Scan for the cell matching the given text and deliver its (x, y) coordinate at center. 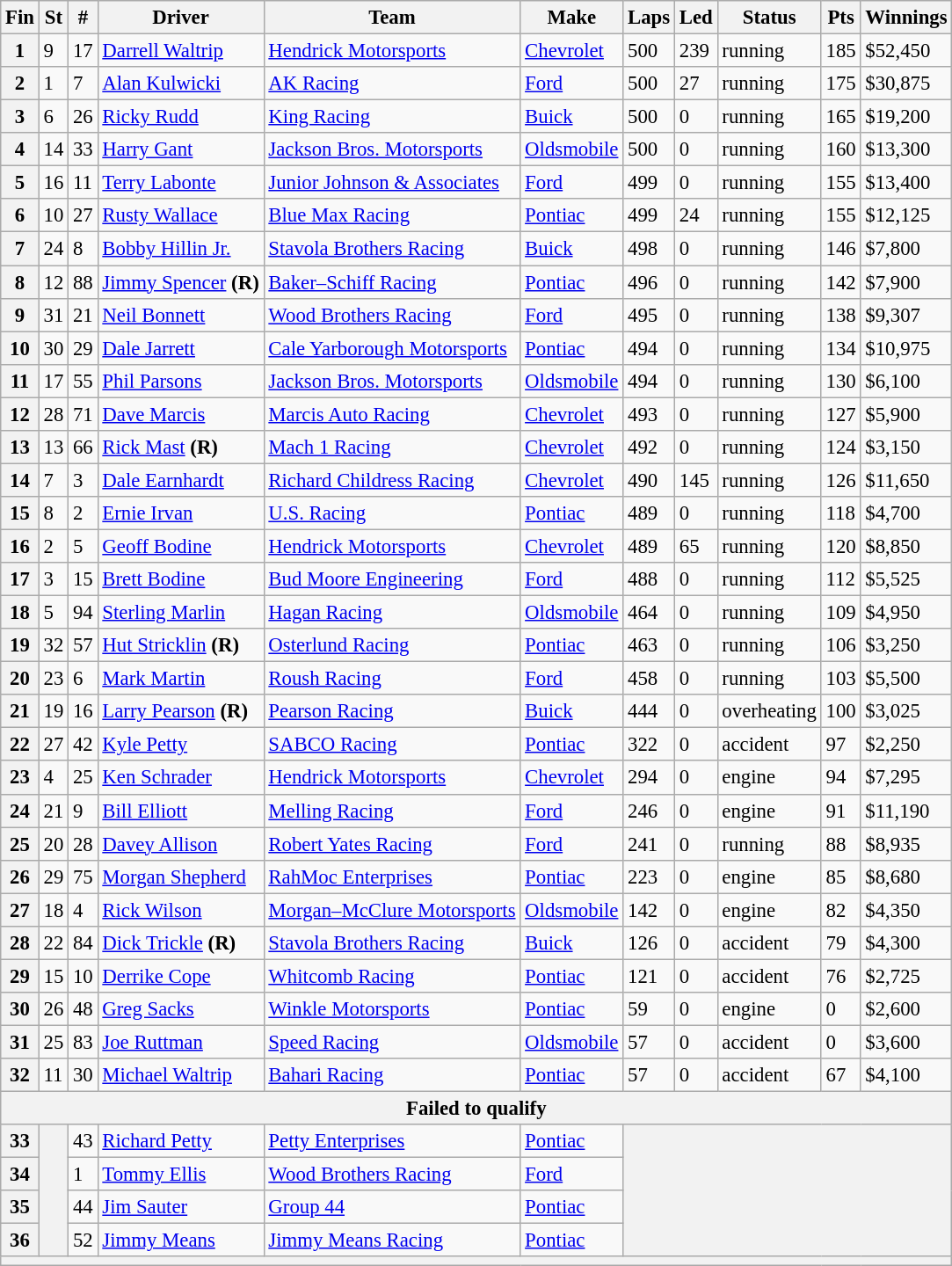
91 (840, 811)
118 (840, 513)
Jimmy Means (181, 1241)
Joe Ruttman (181, 1042)
$2,250 (906, 745)
294 (649, 778)
$7,800 (906, 249)
overheating (769, 711)
Mach 1 Racing (392, 447)
Osterlund Racing (392, 645)
Brett Bodine (181, 579)
100 (840, 711)
Roush Racing (392, 679)
Ken Schrader (181, 778)
Sterling Marlin (181, 613)
463 (649, 645)
48 (83, 1009)
Marcis Auto Racing (392, 414)
109 (840, 613)
241 (649, 844)
$4,300 (906, 943)
Alan Kulwicki (181, 84)
Davey Allison (181, 844)
Kyle Petty (181, 745)
$11,650 (906, 480)
106 (840, 645)
Whitcomb Racing (392, 976)
Ricky Rudd (181, 117)
$8,935 (906, 844)
$13,300 (906, 149)
498 (649, 249)
Rusty Wallace (181, 215)
42 (83, 745)
AK Racing (392, 84)
Richard Childress Racing (392, 480)
Hagan Racing (392, 613)
Junior Johnson & Associates (392, 183)
Morgan Shepherd (181, 877)
$8,850 (906, 546)
$10,975 (906, 348)
Jimmy Means Racing (392, 1241)
Failed to qualify (476, 1109)
Dave Marcis (181, 414)
75 (83, 877)
79 (840, 943)
$19,200 (906, 117)
Hut Stricklin (R) (181, 645)
$12,125 (906, 215)
83 (83, 1042)
71 (83, 414)
Robert Yates Racing (392, 844)
Fin (20, 18)
82 (840, 910)
52 (83, 1241)
$4,100 (906, 1075)
Pts (840, 18)
Status (769, 18)
Geoff Bodine (181, 546)
458 (649, 679)
112 (840, 579)
$5,525 (906, 579)
Bud Moore Engineering (392, 579)
Morgan–McClure Motorsports (392, 910)
Rick Mast (R) (181, 447)
Laps (649, 18)
Jim Sauter (181, 1207)
# (83, 18)
97 (840, 745)
Phil Parsons (181, 381)
St (53, 18)
59 (649, 1009)
Winnings (906, 18)
Harry Gant (181, 149)
492 (649, 447)
Tommy Ellis (181, 1175)
490 (649, 480)
138 (840, 315)
130 (840, 381)
SABCO Racing (392, 745)
Cale Yarborough Motorsports (392, 348)
$2,600 (906, 1009)
Baker–Schiff Racing (392, 282)
RahMoc Enterprises (392, 877)
Group 44 (392, 1207)
127 (840, 414)
Team (392, 18)
$13,400 (906, 183)
444 (649, 711)
U.S. Racing (392, 513)
34 (20, 1175)
85 (840, 877)
Petty Enterprises (392, 1141)
Richard Petty (181, 1141)
Bill Elliott (181, 811)
67 (840, 1075)
$52,450 (906, 51)
Bobby Hillin Jr. (181, 249)
76 (840, 976)
$9,307 (906, 315)
$5,500 (906, 679)
Derrike Cope (181, 976)
Driver (181, 18)
Led (696, 18)
Winkle Motorsports (392, 1009)
66 (83, 447)
36 (20, 1241)
Dale Earnhardt (181, 480)
Melling Racing (392, 811)
322 (649, 745)
Speed Racing (392, 1042)
121 (649, 976)
165 (840, 117)
103 (840, 679)
Rick Wilson (181, 910)
King Racing (392, 117)
Michael Waltrip (181, 1075)
$2,725 (906, 976)
44 (83, 1207)
120 (840, 546)
246 (649, 811)
Pearson Racing (392, 711)
$3,600 (906, 1042)
185 (840, 51)
$4,950 (906, 613)
$4,350 (906, 910)
$8,680 (906, 877)
$3,150 (906, 447)
$5,900 (906, 414)
Blue Max Racing (392, 215)
496 (649, 282)
239 (696, 51)
35 (20, 1207)
$7,295 (906, 778)
175 (840, 84)
Jimmy Spencer (R) (181, 282)
Darrell Waltrip (181, 51)
$30,875 (906, 84)
$11,190 (906, 811)
488 (649, 579)
Terry Labonte (181, 183)
65 (696, 546)
134 (840, 348)
Neil Bonnett (181, 315)
84 (83, 943)
Make (571, 18)
$3,250 (906, 645)
Dick Trickle (R) (181, 943)
43 (83, 1141)
493 (649, 414)
Dale Jarrett (181, 348)
160 (840, 149)
Mark Martin (181, 679)
$3,025 (906, 711)
145 (696, 480)
146 (840, 249)
$4,700 (906, 513)
495 (649, 315)
223 (649, 877)
$7,900 (906, 282)
124 (840, 447)
Greg Sacks (181, 1009)
464 (649, 613)
$6,100 (906, 381)
Larry Pearson (R) (181, 711)
55 (83, 381)
Bahari Racing (392, 1075)
Ernie Irvan (181, 513)
